Scan for the cell matching the given text and deliver its (X, Y) coordinate at center. 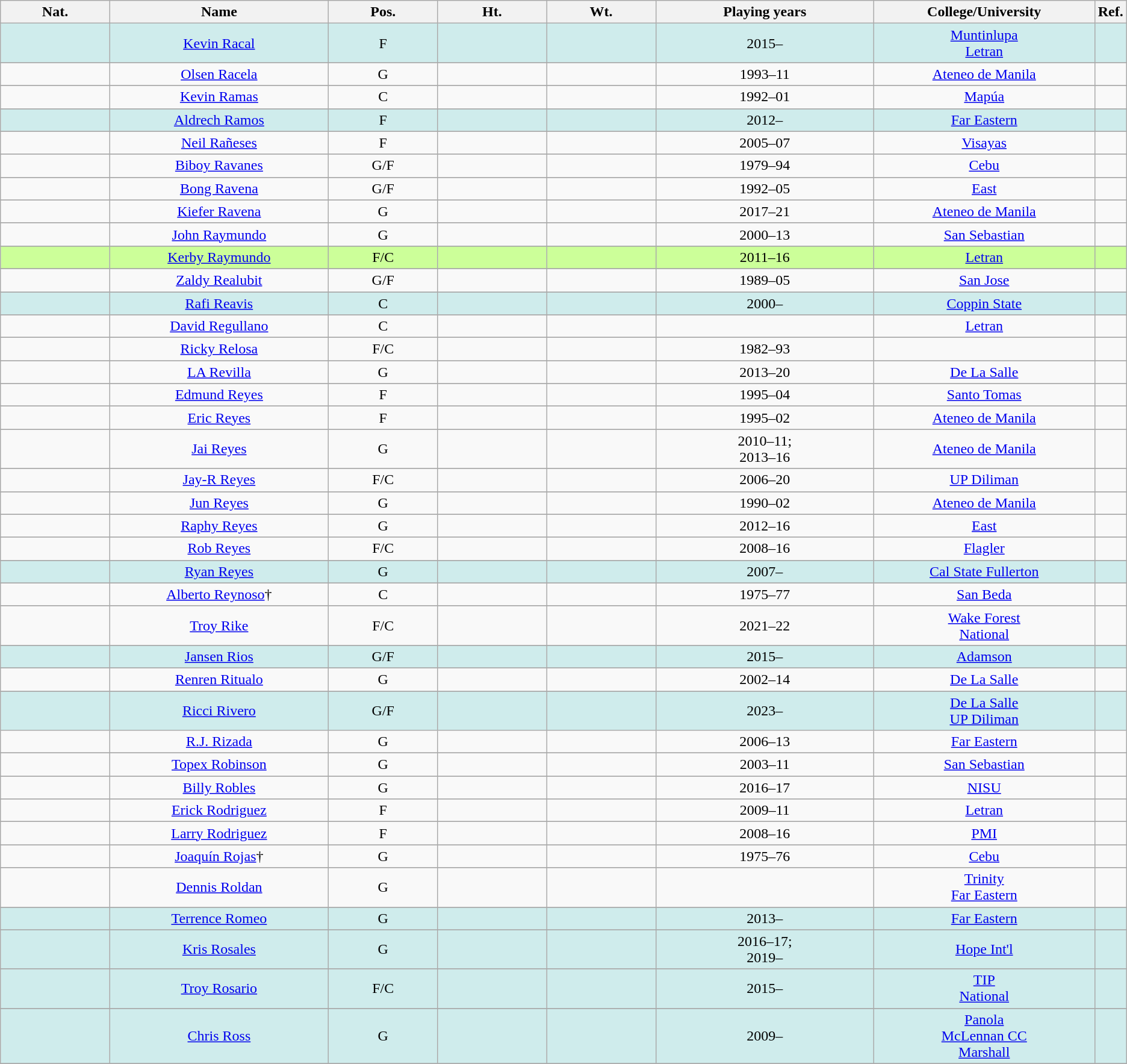
2016–17;2019– (765, 949)
Eric Reyes (219, 418)
2006–13 (765, 742)
Larry Rodriguez (219, 833)
2013– (765, 918)
NISU (984, 788)
Ricci Rivero (219, 711)
R.J. Rizada (219, 742)
Dennis Roldan (219, 888)
2011–16 (765, 257)
De La SalleUP Diliman (984, 711)
Alberto Reynoso† (219, 594)
Pos. (383, 12)
Edmund Reyes (219, 395)
MuntinlupaLetran (984, 43)
2021–22 (765, 625)
TIPNational (984, 989)
Ref. (1110, 12)
Jai Reyes (219, 449)
2012– (765, 120)
2007– (765, 571)
Ht. (492, 12)
Olsen Racela (219, 74)
1975–77 (765, 594)
2005–07 (765, 143)
Renren Ritualo (219, 679)
Mapúa (984, 97)
John Raymundo (219, 234)
Playing years (765, 12)
2009– (765, 1036)
Erick Rodriguez (219, 810)
Bong Ravena (219, 188)
UP Diliman (984, 480)
Wt. (601, 12)
Billy Robles (219, 788)
2017–21 (765, 211)
Flagler (984, 549)
2009–11 (765, 810)
1995–04 (765, 395)
2000– (765, 303)
Joaquín Rojas† (219, 856)
1975–76 (765, 856)
Name (219, 12)
Kevin Ramas (219, 97)
Kerby Raymundo (219, 257)
Terrence Romeo (219, 918)
1990–02 (765, 503)
1989–05 (765, 280)
Kiefer Ravena (219, 211)
College/University (984, 12)
Cal State Fullerton (984, 571)
Chris Ross (219, 1036)
Jansen Rios (219, 656)
LA Revilla (219, 372)
Neil Rañeses (219, 143)
Zaldy Realubit (219, 280)
1993–11 (765, 74)
Jay-R Reyes (219, 480)
Jun Reyes (219, 503)
PMI (984, 833)
2012–16 (765, 526)
Ryan Reyes (219, 571)
Santo Tomas (984, 395)
2013–20 (765, 372)
1995–02 (765, 418)
PanolaMcLennan CCMarshall (984, 1036)
Biboy Ravanes (219, 166)
Raphy Reyes (219, 526)
Rob Reyes (219, 549)
Topex Robinson (219, 765)
Troy Rosario (219, 989)
Wake ForestNational (984, 625)
Visayas (984, 143)
2000–13 (765, 234)
Adamson (984, 656)
1982–93 (765, 349)
Hope Int'l (984, 949)
Coppin State (984, 303)
Ricky Relosa (219, 349)
San Jose (984, 280)
2010–11;2013–16 (765, 449)
TrinityFar Eastern (984, 888)
2003–11 (765, 765)
Aldrech Ramos (219, 120)
David Regullano (219, 326)
2023– (765, 711)
San Beda (984, 594)
2006–20 (765, 480)
Nat. (55, 12)
Rafi Reavis (219, 303)
2002–14 (765, 679)
Kris Rosales (219, 949)
Kevin Racal (219, 43)
Troy Rike (219, 625)
1979–94 (765, 166)
2016–17 (765, 788)
1992–05 (765, 188)
1992–01 (765, 97)
